Capture the cell that displays the provided text and extract its [X, Y] central coordinate. 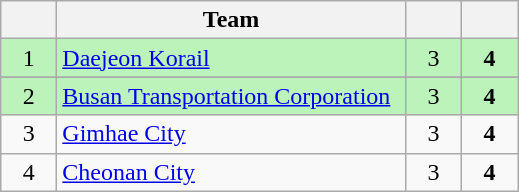
1 [29, 58]
Cheonan City [232, 172]
2 [29, 96]
Daejeon Korail [232, 58]
Busan Transportation Corporation [232, 96]
Gimhae City [232, 134]
Team [232, 20]
